Return (x, y) of the center of cell containing provided text 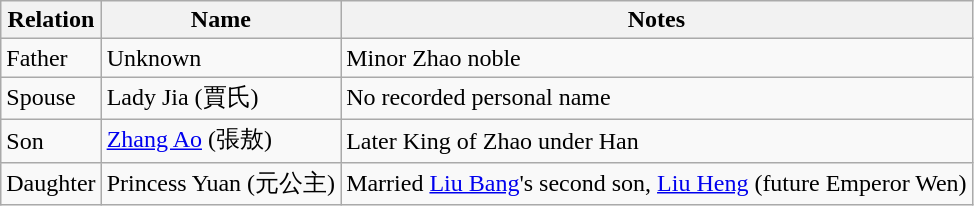
Princess Yuan (元公主) (220, 184)
Daughter (51, 184)
No recorded personal name (657, 98)
Name (220, 20)
Married Liu Bang's second son, Liu Heng (future Emperor Wen) (657, 184)
Spouse (51, 98)
Father (51, 58)
Zhang Ao (張敖) (220, 140)
Unknown (220, 58)
Lady Jia (賈氏) (220, 98)
Son (51, 140)
Relation (51, 20)
Notes (657, 20)
Minor Zhao noble (657, 58)
Later King of Zhao under Han (657, 140)
